Locate the cell with the specified text and output its (X, Y) center coordinate. 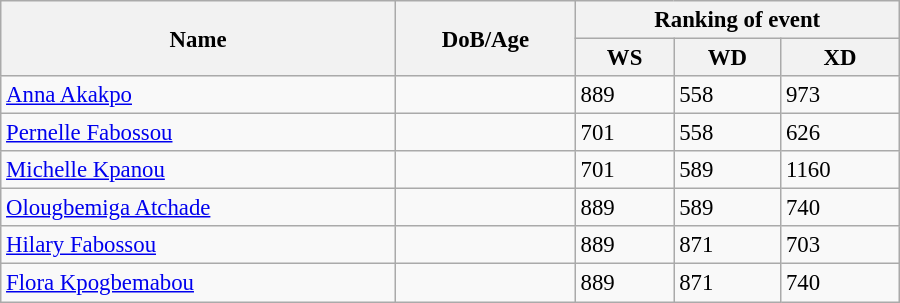
Pernelle Fabossou (198, 133)
Olougbemiga Atchade (198, 208)
1160 (840, 170)
Michelle Kpanou (198, 170)
WS (624, 58)
703 (840, 245)
Anna Akakpo (198, 95)
WD (728, 58)
626 (840, 133)
Hilary Fabossou (198, 245)
XD (840, 58)
DoB/Age (485, 38)
Name (198, 38)
Flora Kpogbemabou (198, 283)
973 (840, 95)
Ranking of event (737, 20)
